Locate the cell with the specified text and output its [X, Y] center coordinate. 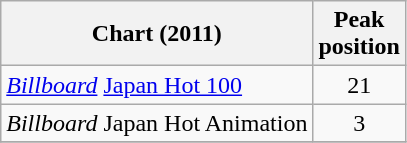
Billboard Japan Hot 100 [157, 85]
3 [359, 123]
Chart (2011) [157, 34]
Peakposition [359, 34]
Billboard Japan Hot Animation [157, 123]
21 [359, 85]
